Provide the (x, y) coordinate of the cell's center where the given text is located.  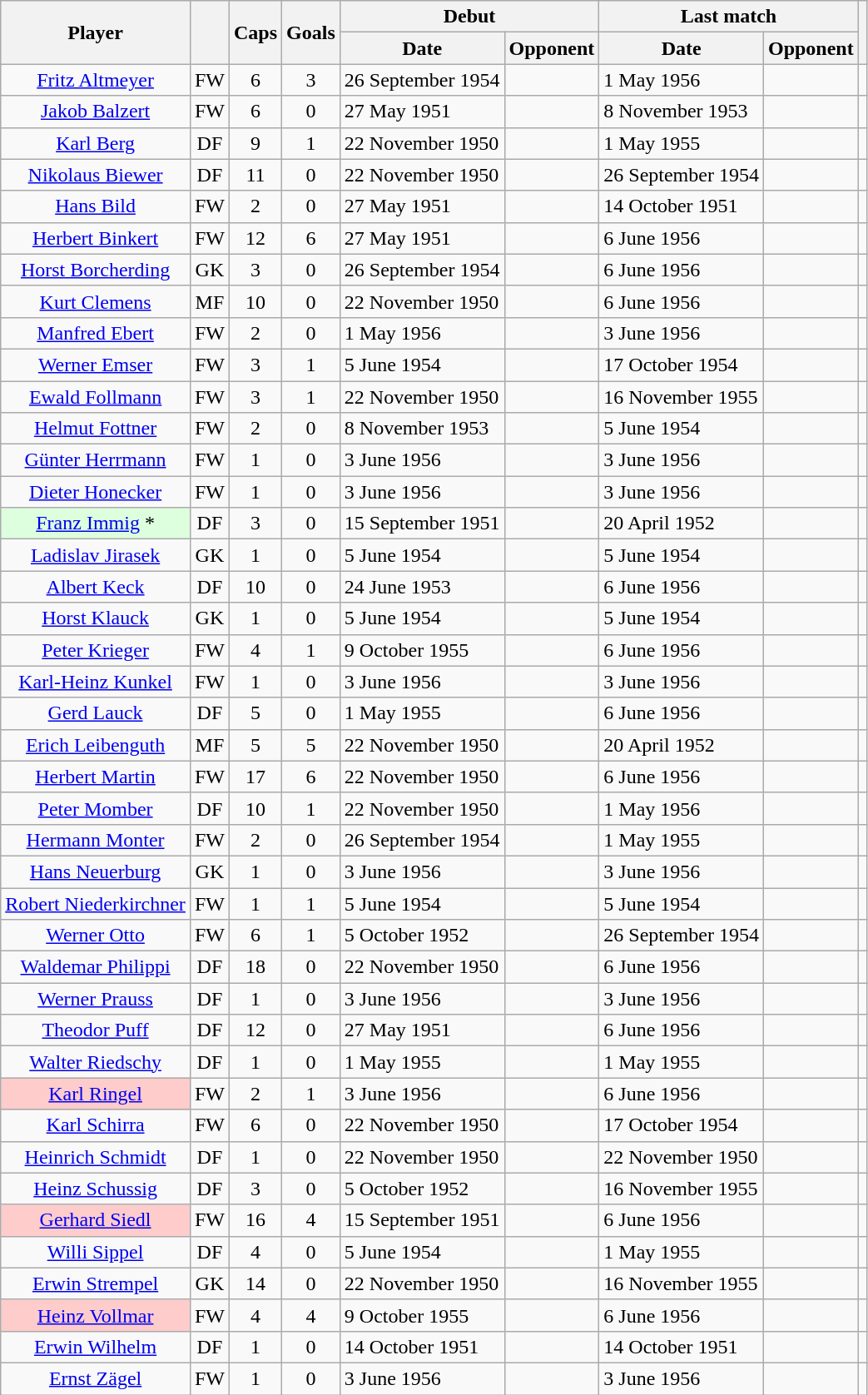
Walter Riedschy (96, 1062)
Dieter Honecker (96, 492)
Player (96, 32)
Kurt Clemens (96, 301)
Jakob Balzert (96, 112)
Hans Bild (96, 206)
Albert Keck (96, 587)
24 June 1953 (422, 587)
Heinz Vollmar (96, 1315)
Robert Niederkirchner (96, 903)
Helmut Fottner (96, 429)
Gerd Lauck (96, 713)
Ernst Zägel (96, 1378)
Last match (729, 17)
Theodor Puff (96, 1030)
16 (255, 1220)
Erwin Wilhelm (96, 1347)
Horst Klauck (96, 618)
Waldemar Philippi (96, 967)
Peter Momber (96, 808)
Goals (311, 32)
Gerhard Siedl (96, 1220)
Werner Emser (96, 365)
18 (255, 967)
Manfred Ebert (96, 333)
17 (255, 777)
Karl-Heinz Kunkel (96, 682)
Werner Otto (96, 936)
Debut (469, 17)
14 (255, 1283)
Günter Herrmann (96, 460)
Ladislav Jirasek (96, 555)
Heinz Schussig (96, 1189)
Heinrich Schmidt (96, 1157)
Hermann Monter (96, 840)
Karl Ringel (96, 1094)
Fritz Altmeyer (96, 80)
Ewald Follmann (96, 397)
Horst Borcherding (96, 270)
Hans Neuerburg (96, 871)
Werner Prauss (96, 999)
Caps (255, 32)
Erich Leibenguth (96, 745)
Willi Sippel (96, 1252)
Karl Berg (96, 143)
Erwin Strempel (96, 1283)
Peter Krieger (96, 650)
Karl Schirra (96, 1125)
9 (255, 143)
Herbert Martin (96, 777)
11 (255, 175)
Herbert Binkert (96, 238)
Franz Immig * (96, 524)
Nikolaus Biewer (96, 175)
